Locate the cell with the specified text and output its (X, Y) center coordinate. 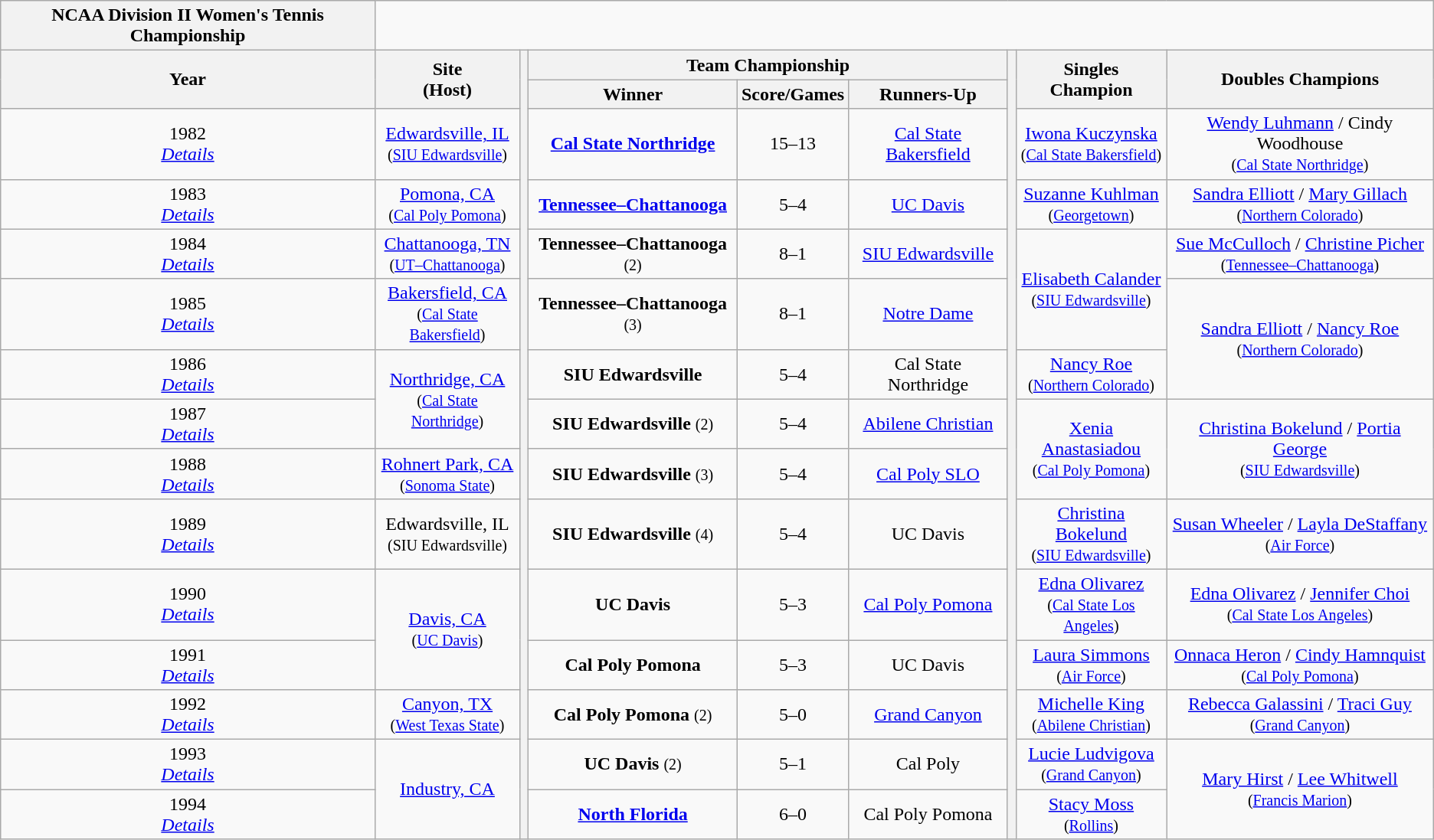
Tennessee–Chattanooga (2) (633, 254)
Site(Host) (447, 80)
Notre Dame (928, 314)
Rohnert Park, CA(Sonoma State) (447, 473)
Sandra Elliott / Nancy Roe(Northern Colorado) (1301, 338)
Winner (633, 94)
1985 Details (188, 314)
SIU Edwardsville (3) (633, 473)
5–0 (792, 715)
1994 Details (188, 815)
Elisabeth Calander(SIU Edwardsville) (1091, 289)
Iwona Kuczynska(Cal State Bakersfield) (1091, 144)
Year (188, 80)
Lucie Ludvigova(Grand Canyon) (1091, 764)
Cal Poly SLO (928, 473)
Pomona, CA(Cal Poly Pomona) (447, 204)
5–1 (792, 764)
Christina Bokelund(SIU Edwardsville) (1091, 534)
1988 Details (188, 473)
Edna Olivarez / Jennifer Choi(Cal State Los Angeles) (1301, 604)
Onnaca Heron / Cindy Hamnquist(Cal Poly Pomona) (1301, 665)
Cal State Bakersfield (928, 144)
1986 Details (188, 374)
UC Davis (2) (633, 764)
1982 Details (188, 144)
Rebecca Galassini / Traci Guy(Grand Canyon) (1301, 715)
1984 Details (188, 254)
Abilene Christian (928, 424)
Christina Bokelund / Portia George(SIU Edwardsville) (1301, 449)
1989 Details (188, 534)
Doubles Champions (1301, 80)
Nancy Roe(Northern Colorado) (1091, 374)
Cal Poly Pomona (2) (633, 715)
Score/Games (792, 94)
Grand Canyon (928, 715)
Cal Poly (928, 764)
1992 Details (188, 715)
1990 Details (188, 604)
Stacy Moss(Rollins) (1091, 815)
Chattanooga, TN(UT–Chattanooga) (447, 254)
Sandra Elliott / Mary Gillach(Northern Colorado) (1301, 204)
Tennessee–Chattanooga (3) (633, 314)
Edna Olivarez(Cal State Los Angeles) (1091, 604)
15–13 (792, 144)
Singles Champion (1091, 80)
Xenia Anastasiadou(Cal Poly Pomona) (1091, 449)
SIU Edwardsville (2) (633, 424)
Canyon, TX(West Texas State) (447, 715)
Michelle King(Abilene Christian) (1091, 715)
Laura Simmons(Air Force) (1091, 665)
Tennessee–Chattanooga (633, 204)
Davis, CA(UC Davis) (447, 629)
6–0 (792, 815)
Runners-Up (928, 94)
Susan Wheeler / Layla DeStaffany(Air Force) (1301, 534)
1987 Details (188, 424)
1991 Details (188, 665)
1983 Details (188, 204)
Wendy Luhmann / Cindy Woodhouse(Cal State Northridge) (1301, 144)
1993 Details (188, 764)
Team Championship (768, 65)
Industry, CA (447, 789)
Bakersfield, CA(Cal State Bakersfield) (447, 314)
Suzanne Kuhlman(Georgetown) (1091, 204)
Sue McCulloch / Christine Picher(Tennessee–Chattanooga) (1301, 254)
SIU Edwardsville (4) (633, 534)
North Florida (633, 815)
Northridge, CA(Cal State Northridge) (447, 399)
Mary Hirst / Lee Whitwell(Francis Marion) (1301, 789)
NCAA Division II Women's Tennis Championship (188, 26)
